From the cell containing the given text, extract its center point as [x, y] coordinate. 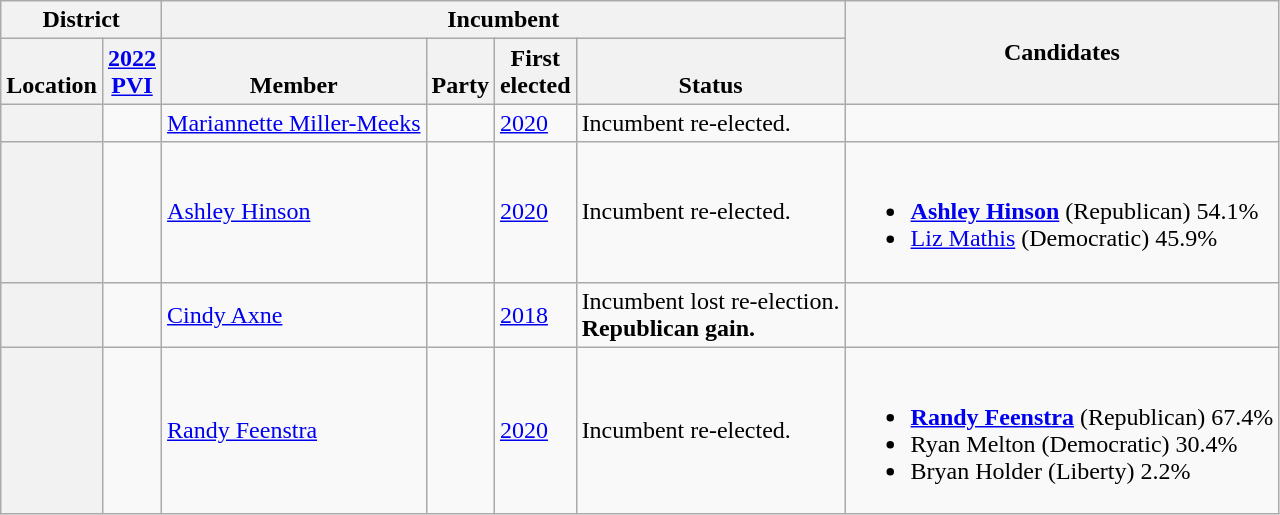
Location [52, 72]
Incumbent [504, 20]
Cindy Axne [294, 314]
Candidates [1062, 52]
Party [460, 72]
Randy Feenstra (Republican) 67.4%Ryan Melton (Democratic) 30.4%Bryan Holder (Liberty) 2.2% [1062, 430]
District [82, 20]
Firstelected [535, 72]
2018 [535, 314]
Ashley Hinson [294, 212]
Mariannette Miller-Meeks [294, 123]
Randy Feenstra [294, 430]
Incumbent lost re-election.Republican gain. [710, 314]
Member [294, 72]
Ashley Hinson (Republican) 54.1%Liz Mathis (Democratic) 45.9% [1062, 212]
2022PVI [132, 72]
Status [710, 72]
